Return [x, y] of the center of cell containing provided text 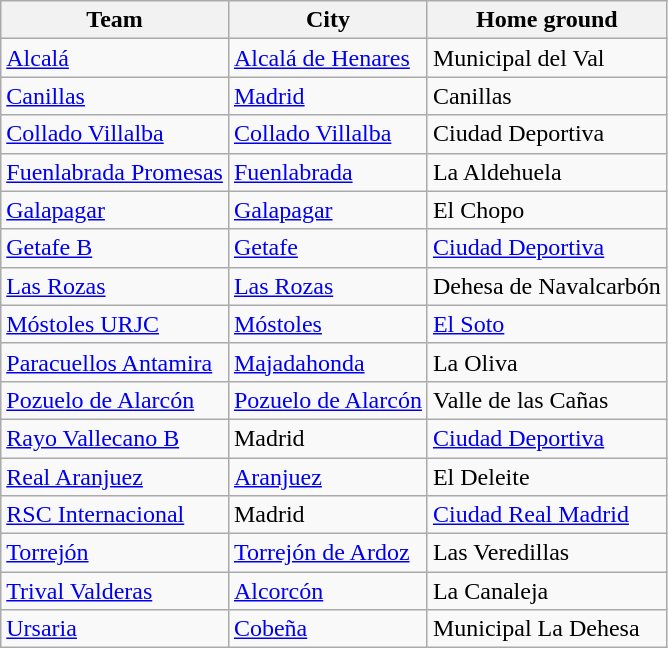
Getafe B [115, 248]
Alcorcón [328, 591]
El Soto [546, 324]
Fuenlabrada Promesas [115, 172]
Getafe [328, 248]
La Oliva [546, 362]
Team [115, 20]
Majadahonda [328, 362]
El Chopo [546, 210]
Alcalá [115, 58]
Dehesa de Navalcarbón [546, 286]
La Canaleja [546, 591]
City [328, 20]
Ursaria [115, 629]
Torrejón [115, 553]
Paracuellos Antamira [115, 362]
Valle de las Cañas [546, 400]
Torrejón de Ardoz [328, 553]
RSC Internacional [115, 515]
El Deleite [546, 477]
Ciudad Real Madrid [546, 515]
Móstoles URJC [115, 324]
Real Aranjuez [115, 477]
Trival Valderas [115, 591]
Fuenlabrada [328, 172]
Home ground [546, 20]
Rayo Vallecano B [115, 438]
Móstoles [328, 324]
La Aldehuela [546, 172]
Aranjuez [328, 477]
Cobeña [328, 629]
Las Veredillas [546, 553]
Municipal del Val [546, 58]
Municipal La Dehesa [546, 629]
Alcalá de Henares [328, 58]
